Scan for the cell matching the given text and deliver its (X, Y) coordinate at center. 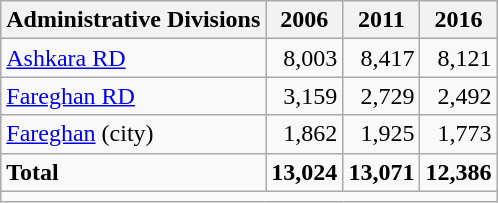
8,121 (458, 58)
1,773 (458, 134)
Total (134, 172)
Fareghan (city) (134, 134)
8,417 (382, 58)
1,862 (304, 134)
Administrative Divisions (134, 20)
Ashkara RD (134, 58)
1,925 (382, 134)
8,003 (304, 58)
3,159 (304, 96)
2016 (458, 20)
2,492 (458, 96)
2006 (304, 20)
13,071 (382, 172)
12,386 (458, 172)
13,024 (304, 172)
Fareghan RD (134, 96)
2,729 (382, 96)
2011 (382, 20)
